Determine the (x, y) coordinate at the center of the cell enclosing the given text.  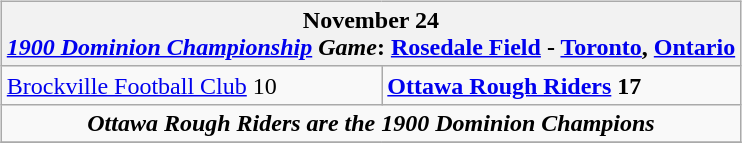
Ottawa Rough Riders are the 1900 Dominion Champions (370, 123)
Brockville Football Club 10 (192, 85)
Ottawa Rough Riders 17 (562, 85)
November 241900 Dominion Championship Game: Rosedale Field - Toronto, Ontario (370, 34)
